Return the (x, y) coordinate for the center point of the cell that contains the specified text.  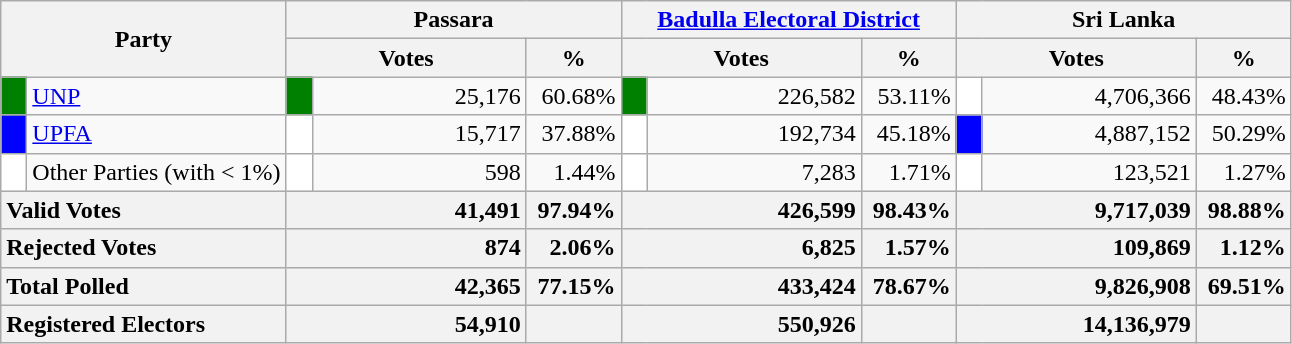
69.51% (1244, 286)
Total Polled (144, 286)
53.11% (908, 96)
78.67% (908, 286)
1.71% (908, 172)
Badulla Electoral District (788, 20)
2.06% (574, 248)
109,869 (1076, 248)
14,136,979 (1076, 324)
1.44% (574, 172)
48.43% (1244, 96)
Party (144, 39)
874 (406, 248)
Other Parties (with < 1%) (156, 172)
550,926 (741, 324)
41,491 (406, 210)
98.43% (908, 210)
426,599 (741, 210)
123,521 (1089, 172)
Rejected Votes (144, 248)
97.94% (574, 210)
598 (419, 172)
45.18% (908, 134)
60.68% (574, 96)
UNP (156, 96)
Passara (454, 20)
Registered Electors (144, 324)
226,582 (754, 96)
1.12% (1244, 248)
9,826,908 (1076, 286)
9,717,039 (1076, 210)
37.88% (574, 134)
4,887,152 (1089, 134)
77.15% (574, 286)
15,717 (419, 134)
42,365 (406, 286)
25,176 (419, 96)
192,734 (754, 134)
4,706,366 (1089, 96)
Sri Lanka (1124, 20)
54,910 (406, 324)
UPFA (156, 134)
Valid Votes (144, 210)
98.88% (1244, 210)
50.29% (1244, 134)
433,424 (741, 286)
6,825 (741, 248)
1.57% (908, 248)
1.27% (1244, 172)
7,283 (754, 172)
